Locate the cell with the specified text and output its [x, y] center coordinate. 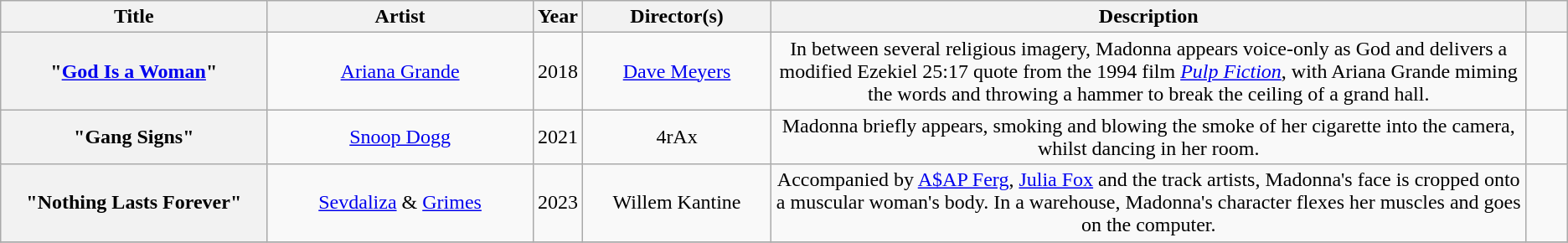
Madonna briefly appears, smoking and blowing the smoke of her cigarette into the camera, whilst dancing in her room. [1149, 137]
Sevdaliza & Grimes [400, 203]
Dave Meyers [677, 71]
Ariana Grande [400, 71]
2021 [558, 137]
"Gang Signs" [134, 137]
Willem Kantine [677, 203]
Artist [400, 17]
Snoop Dogg [400, 137]
Title [134, 17]
Director(s) [677, 17]
2018 [558, 71]
4rAx [677, 137]
2023 [558, 203]
"Nothing Lasts Forever" [134, 203]
Description [1149, 17]
Year [558, 17]
"God Is a Woman" [134, 71]
